Return the [x, y] coordinate for the center point of the cell that contains the specified text.  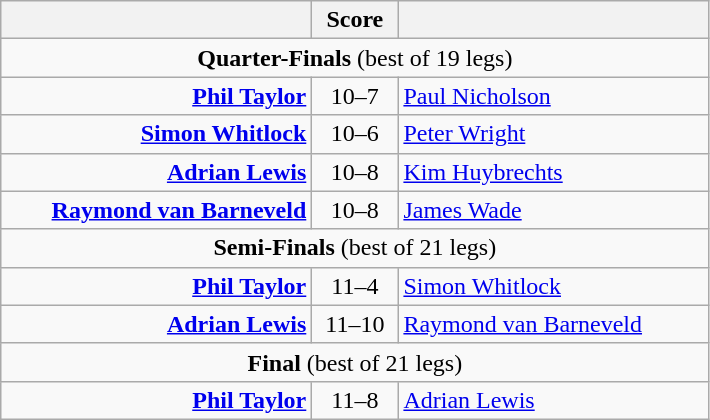
Paul Nicholson [554, 96]
11–10 [355, 324]
Final (best of 21 legs) [355, 362]
Semi-Finals (best of 21 legs) [355, 248]
Quarter-Finals (best of 19 legs) [355, 58]
11–4 [355, 286]
11–8 [355, 400]
10–6 [355, 134]
10–7 [355, 96]
Score [355, 20]
James Wade [554, 210]
Kim Huybrechts [554, 172]
Peter Wright [554, 134]
